Capture the cell that displays the provided text and extract its [x, y] central coordinate. 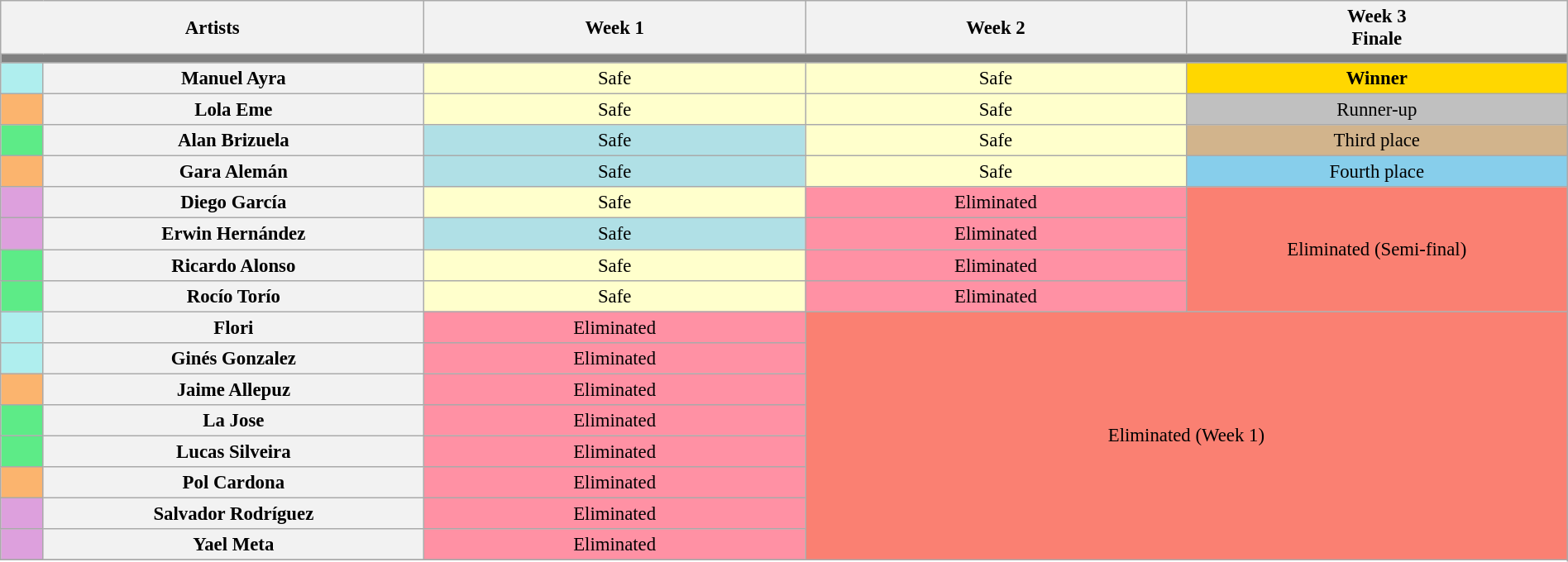
Jaime Allepuz [233, 389]
La Jose [233, 421]
Manuel Ayra [233, 79]
Salvador Rodríguez [233, 513]
Ricardo Alonso [233, 265]
Winner [1376, 79]
Week 1 [615, 28]
Lola Eme [233, 110]
Week 2 [996, 28]
Third place [1376, 140]
Eliminated (Week 1) [1187, 436]
Erwin Hernández [233, 234]
Rocío Torío [233, 296]
Pol Cardona [233, 483]
Diego García [233, 202]
Ginés Gonzalez [233, 358]
Eliminated (Semi-final) [1376, 249]
Gara Alemán [233, 172]
Fourth place [1376, 172]
Lucas Silveira [233, 451]
Artists [213, 28]
Week 3Finale [1376, 28]
Alan Brizuela [233, 140]
Yael Meta [233, 545]
Flori [233, 327]
Runner-up [1376, 110]
